Output the (x, y) coordinate of the center of the cell containing the given text.  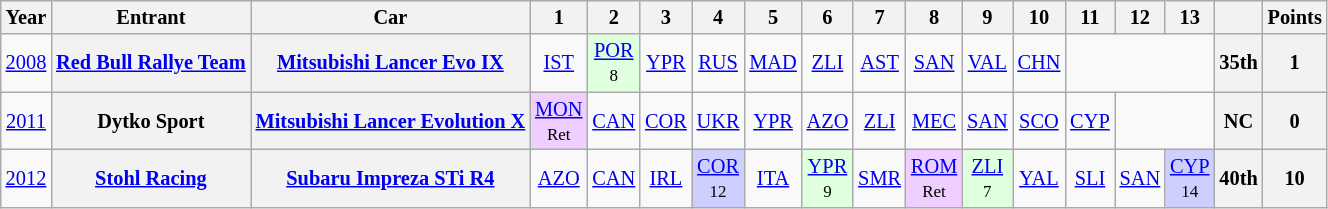
6 (828, 17)
MAD (772, 63)
SMR (880, 178)
Car (391, 17)
2 (614, 17)
AST (880, 63)
2011 (26, 121)
4 (718, 17)
40th (1238, 178)
35th (1238, 63)
CYP (1090, 121)
2008 (26, 63)
Mitsubishi Lancer Evolution X (391, 121)
YAL (1040, 178)
Entrant (150, 17)
Stohl Racing (150, 178)
MONRet (558, 121)
ZLI7 (987, 178)
IST (558, 63)
SLI (1090, 178)
ITA (772, 178)
UKR (718, 121)
Subaru Impreza STi R4 (391, 178)
11 (1090, 17)
8 (934, 17)
RUS (718, 63)
Dytko Sport (150, 121)
Mitsubishi Lancer Evo IX (391, 63)
0 (1295, 121)
SCO (1040, 121)
POR8 (614, 63)
Points (1295, 17)
COR12 (718, 178)
7 (880, 17)
YPR9 (828, 178)
CYP14 (1190, 178)
COR (666, 121)
3 (666, 17)
Year (26, 17)
2012 (26, 178)
9 (987, 17)
ROMRet (934, 178)
MEC (934, 121)
Red Bull Rallye Team (150, 63)
NC (1238, 121)
13 (1190, 17)
5 (772, 17)
CHN (1040, 63)
VAL (987, 63)
12 (1140, 17)
IRL (666, 178)
